Capture the cell that displays the provided text and extract its (X, Y) central coordinate. 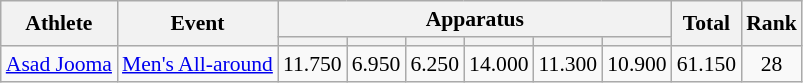
Men's All-around (198, 64)
28 (772, 64)
10.900 (636, 64)
Athlete (59, 24)
6.950 (376, 64)
61.150 (706, 64)
Rank (772, 24)
14.000 (498, 64)
11.750 (312, 64)
Asad Jooma (59, 64)
Apparatus (475, 19)
6.250 (434, 64)
11.300 (568, 64)
Total (706, 24)
Event (198, 24)
